Scan for the cell matching the given text and deliver its (X, Y) coordinate at center. 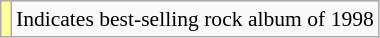
Indicates best-selling rock album of 1998 (195, 19)
